Return [x, y] of the center of cell containing provided text 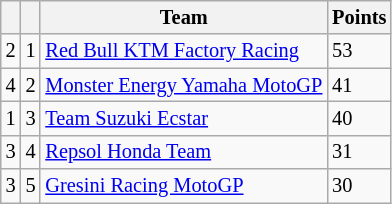
31 [359, 152]
30 [359, 186]
Monster Energy Yamaha MotoGP [184, 85]
53 [359, 51]
Repsol Honda Team [184, 152]
Red Bull KTM Factory Racing [184, 51]
Points [359, 17]
Gresini Racing MotoGP [184, 186]
41 [359, 85]
40 [359, 118]
5 [31, 186]
Team [184, 17]
Team Suzuki Ecstar [184, 118]
